Extract the [x, y] coordinate from the center of the cell holding the provided text.  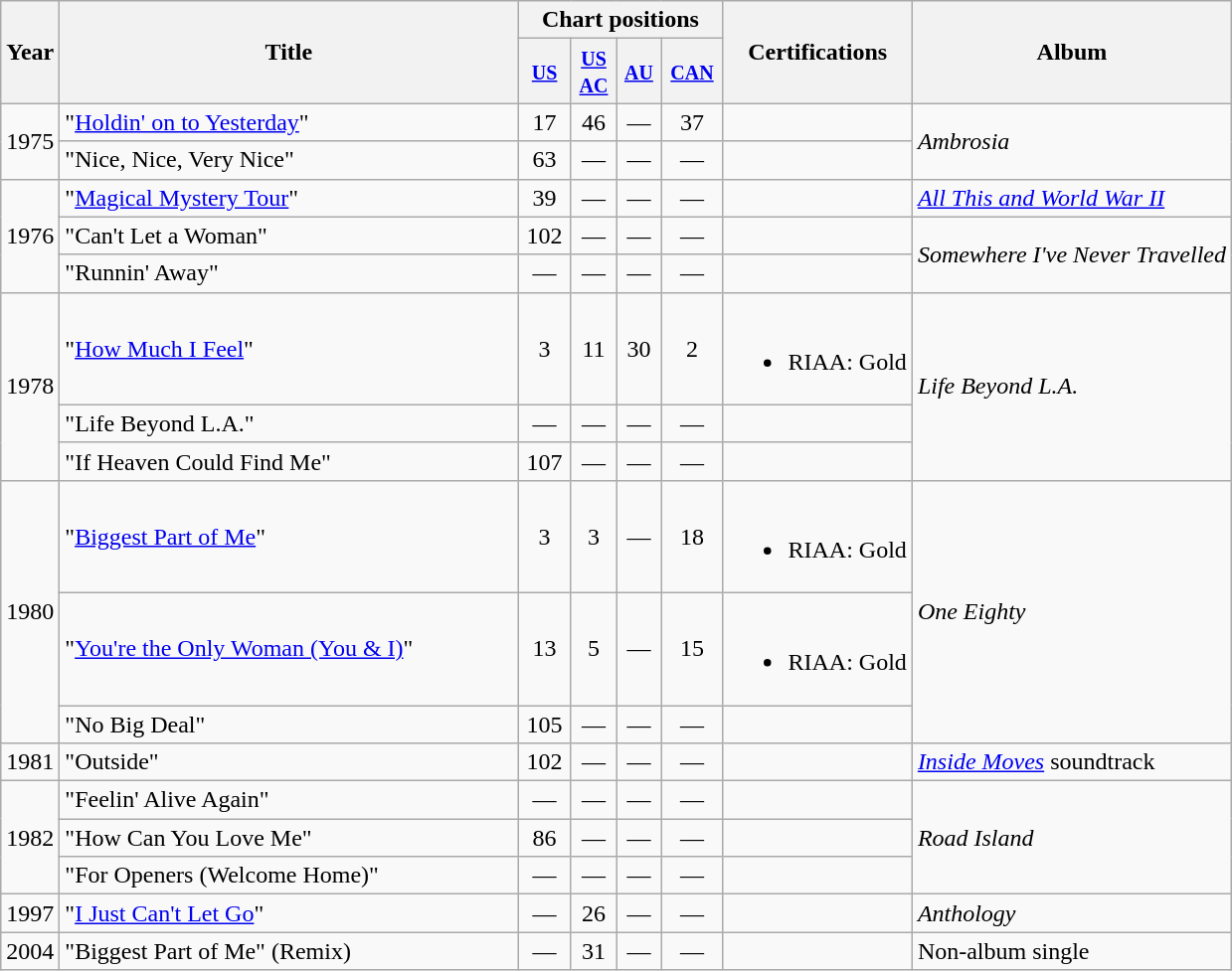
Chart positions [620, 20]
Inside Moves soundtrack [1072, 762]
18 [692, 537]
"Magical Mystery Tour" [288, 198]
13 [545, 648]
1976 [30, 236]
"Can't Let a Woman" [288, 236]
39 [545, 198]
107 [545, 461]
63 [545, 160]
"I Just Can't Let Go" [288, 913]
1978 [30, 386]
1982 [30, 838]
AU [638, 72]
86 [545, 838]
Non-album single [1072, 951]
Road Island [1072, 838]
"Feelin' Alive Again" [288, 800]
Year [30, 52]
One Eighty [1072, 611]
Title [288, 52]
"Biggest Part of Me" [288, 537]
31 [593, 951]
105 [545, 725]
2 [692, 348]
1981 [30, 762]
CAN [692, 72]
"Life Beyond L.A." [288, 423]
"Nice, Nice, Very Nice" [288, 160]
5 [593, 648]
Certifications [817, 52]
US [545, 72]
All This and World War II [1072, 198]
USAC [593, 72]
2004 [30, 951]
"Holdin' on to Yesterday" [288, 122]
1975 [30, 141]
30 [638, 348]
15 [692, 648]
Ambrosia [1072, 141]
26 [593, 913]
"For Openers (Welcome Home)" [288, 876]
1997 [30, 913]
"How Can You Love Me" [288, 838]
Somewhere I've Never Travelled [1072, 254]
46 [593, 122]
"You're the Only Woman (You & I)" [288, 648]
11 [593, 348]
"Outside" [288, 762]
17 [545, 122]
1980 [30, 611]
Album [1072, 52]
"If Heaven Could Find Me" [288, 461]
37 [692, 122]
Anthology [1072, 913]
"Runnin' Away" [288, 273]
"How Much I Feel" [288, 348]
"No Big Deal" [288, 725]
Life Beyond L.A. [1072, 386]
"Biggest Part of Me" (Remix) [288, 951]
